Pinpoint the cell where the given text exists, returning its (x, y) midpoint coordinate. 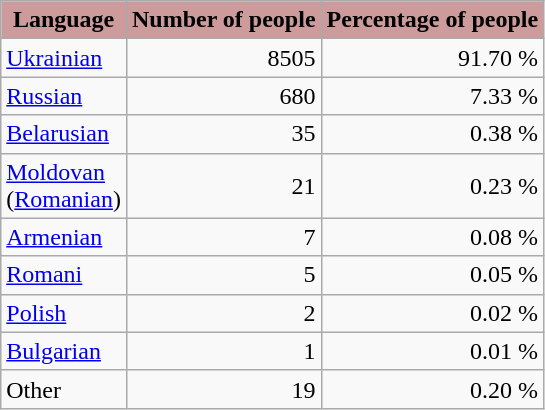
0.20 % (432, 389)
0.38 % (432, 134)
0.05 % (432, 275)
21 (224, 186)
0.02 % (432, 313)
Ukrainian (64, 58)
1 (224, 351)
8505 (224, 58)
Polish (64, 313)
35 (224, 134)
Romani (64, 275)
Belarusian (64, 134)
Moldovan(Romanian) (64, 186)
2 (224, 313)
7 (224, 237)
19 (224, 389)
Other (64, 389)
7.33 % (432, 96)
Language (64, 20)
91.70 % (432, 58)
Armenian (64, 237)
Bulgarian (64, 351)
5 (224, 275)
Percentage of people (432, 20)
0.23 % (432, 186)
Number of people (224, 20)
Russian (64, 96)
0.08 % (432, 237)
0.01 % (432, 351)
680 (224, 96)
